From the cell containing the given text, extract its center point as (X, Y) coordinate. 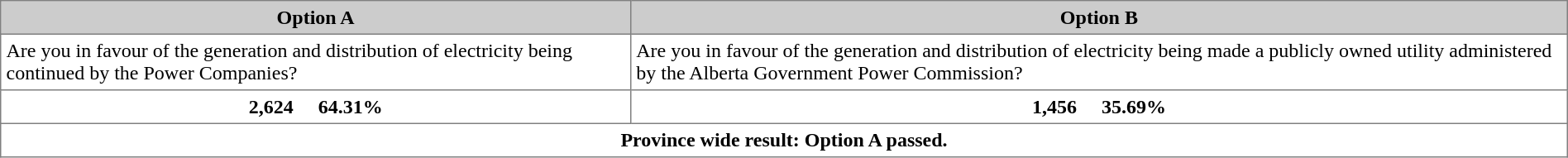
Are you in favour of the generation and distribution of electricity being continued by the Power Companies? (316, 62)
Option B (1100, 17)
Option A (316, 17)
1,456 35.69% (1100, 107)
2,624 64.31% (316, 107)
Province wide result: Option A passed. (784, 140)
